Locate the cell with the specified text and output its [x, y] center coordinate. 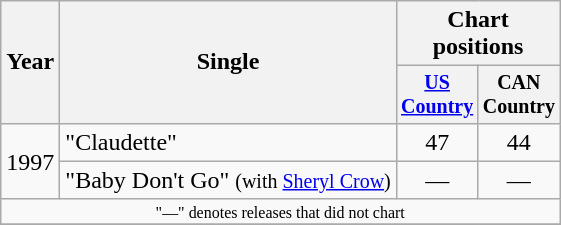
"Claudette" [228, 142]
47 [437, 142]
"—" denotes releases that did not chart [280, 211]
Year [30, 62]
44 [519, 142]
Single [228, 62]
1997 [30, 161]
"Baby Don't Go" (with Sheryl Crow) [228, 180]
CAN Country [519, 94]
Chart positions [478, 34]
US Country [437, 94]
